Return the [X, Y] coordinate for the center point of the cell that contains the specified text.  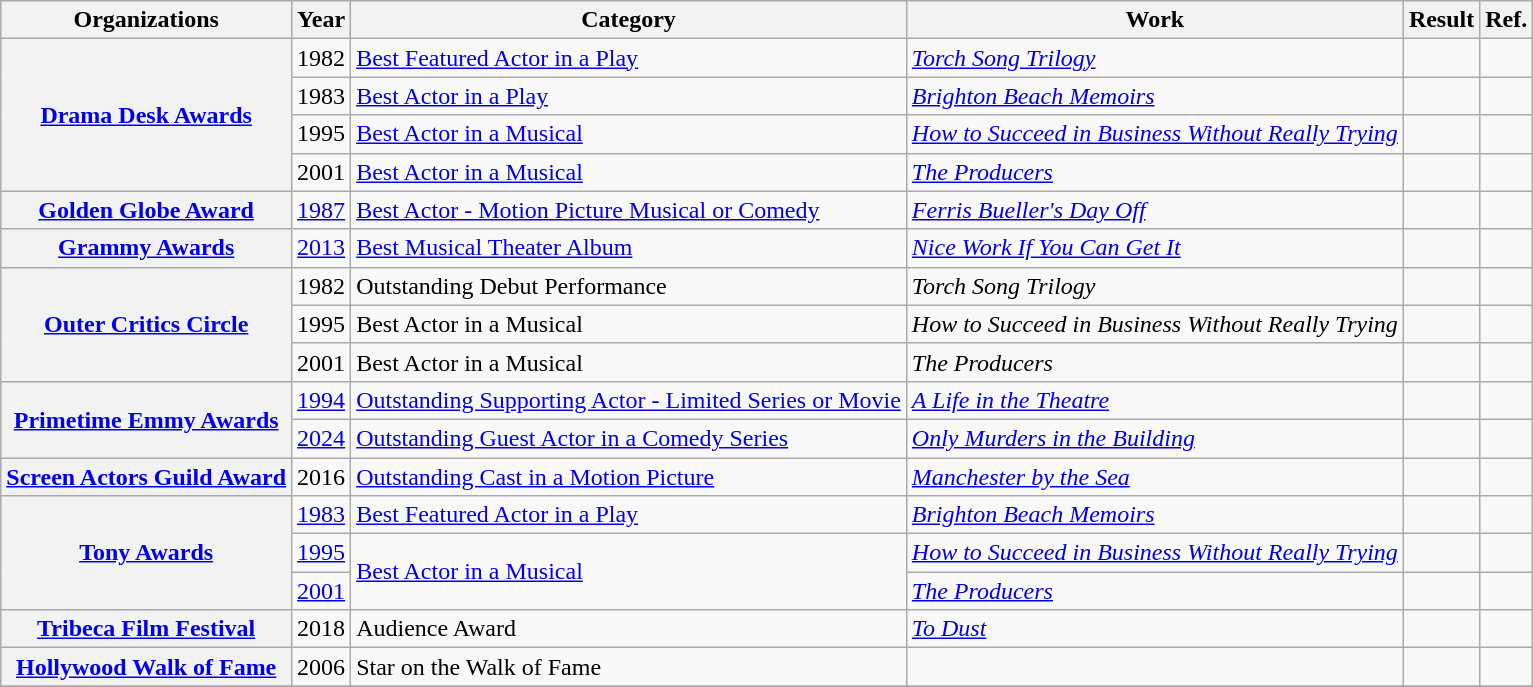
Only Murders in the Building [1154, 438]
Hollywood Walk of Fame [146, 667]
Best Musical Theater Album [629, 248]
Result [1441, 20]
Star on the Walk of Fame [629, 667]
2006 [322, 667]
To Dust [1154, 629]
Audience Award [629, 629]
Ref. [1506, 20]
Best Actor - Motion Picture Musical or Comedy [629, 210]
1994 [322, 400]
Category [629, 20]
Nice Work If You Can Get It [1154, 248]
Outstanding Supporting Actor - Limited Series or Movie [629, 400]
Grammy Awards [146, 248]
Golden Globe Award [146, 210]
Work [1154, 20]
Outstanding Cast in a Motion Picture [629, 477]
Year [322, 20]
Outer Critics Circle [146, 324]
Tribeca Film Festival [146, 629]
Primetime Emmy Awards [146, 419]
2018 [322, 629]
2024 [322, 438]
2013 [322, 248]
1987 [322, 210]
2016 [322, 477]
Organizations [146, 20]
A Life in the Theatre [1154, 400]
Manchester by the Sea [1154, 477]
Outstanding Debut Performance [629, 286]
Screen Actors Guild Award [146, 477]
Outstanding Guest Actor in a Comedy Series [629, 438]
Tony Awards [146, 553]
Best Actor in a Play [629, 96]
Drama Desk Awards [146, 115]
Ferris Bueller's Day Off [1154, 210]
